From the cell containing the given text, extract its center point as (X, Y) coordinate. 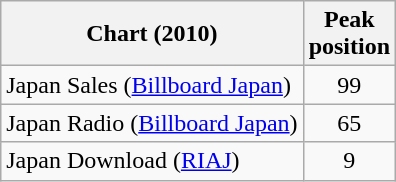
65 (349, 123)
Japan Sales (Billboard Japan) (152, 85)
Peakposition (349, 34)
99 (349, 85)
Chart (2010) (152, 34)
Japan Download (RIAJ) (152, 161)
9 (349, 161)
Japan Radio (Billboard Japan) (152, 123)
